Output the (X, Y) coordinate of the center of the cell containing the given text.  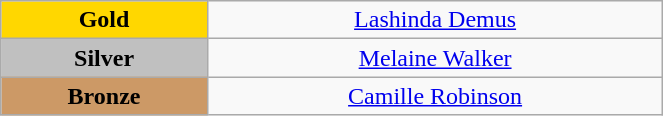
Melaine Walker (434, 58)
Camille Robinson (434, 96)
Gold (104, 20)
Silver (104, 58)
Lashinda Demus (434, 20)
Bronze (104, 96)
